Determine the (x, y) coordinate at the center of the cell enclosing the given text.  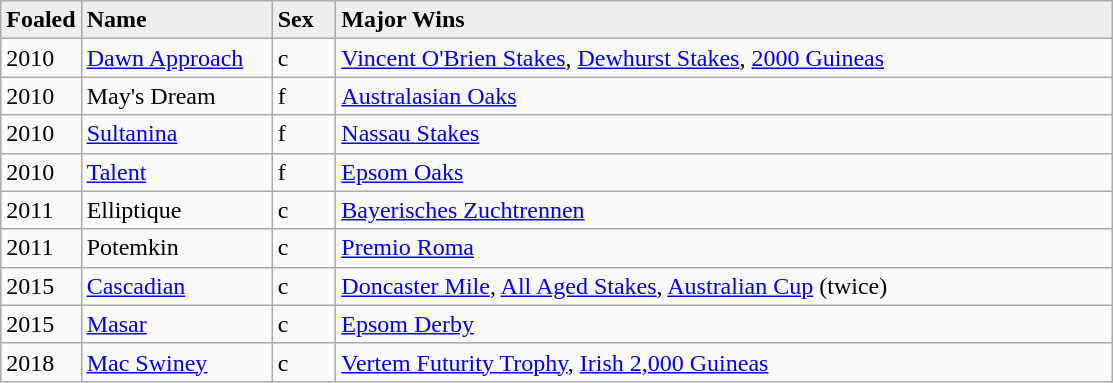
Potemkin (176, 248)
Australasian Oaks (724, 96)
Doncaster Mile, All Aged Stakes, Australian Cup (twice) (724, 286)
Nassau Stakes (724, 134)
Masar (176, 324)
Vincent O'Brien Stakes, Dewhurst Stakes, 2000 Guineas (724, 58)
Vertem Futurity Trophy, Irish 2,000 Guineas (724, 362)
Premio Roma (724, 248)
Cascadian (176, 286)
Sex (304, 20)
Name (176, 20)
Mac Swiney (176, 362)
Bayerisches Zuchtrennen (724, 210)
Sultanina (176, 134)
Elliptique (176, 210)
2018 (41, 362)
Epsom Oaks (724, 172)
Dawn Approach (176, 58)
Foaled (41, 20)
Epsom Derby (724, 324)
May's Dream (176, 96)
Talent (176, 172)
Major Wins (724, 20)
